Extract the (X, Y) coordinate from the center of the cell holding the provided text.  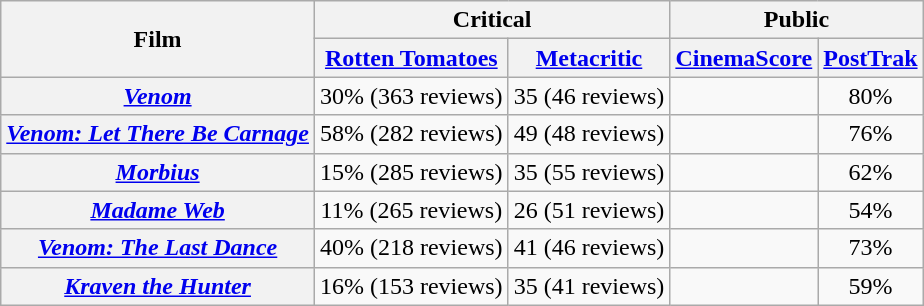
35 (46 reviews) (589, 96)
Venom: The Last Dance (158, 248)
Critical (492, 20)
Morbius (158, 172)
PostTrak (870, 58)
Venom: Let There Be Carnage (158, 134)
Film (158, 39)
30% (363 reviews) (411, 96)
Madame Web (158, 210)
Rotten Tomatoes (411, 58)
26 (51 reviews) (589, 210)
54% (870, 210)
62% (870, 172)
Venom (158, 96)
15% (285 reviews) (411, 172)
40% (218 reviews) (411, 248)
80% (870, 96)
35 (55 reviews) (589, 172)
Public (796, 20)
58% (282 reviews) (411, 134)
16% (153 reviews) (411, 286)
CinemaScore (744, 58)
41 (46 reviews) (589, 248)
59% (870, 286)
35 (41 reviews) (589, 286)
11% (265 reviews) (411, 210)
Kraven the Hunter (158, 286)
73% (870, 248)
Metacritic (589, 58)
76% (870, 134)
49 (48 reviews) (589, 134)
